Scan for the cell matching the given text and deliver its (X, Y) coordinate at center. 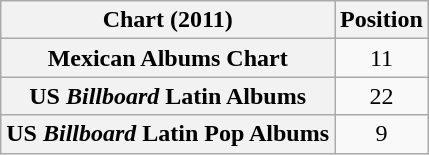
Position (382, 20)
Mexican Albums Chart (168, 58)
Chart (2011) (168, 20)
9 (382, 134)
22 (382, 96)
US Billboard Latin Albums (168, 96)
US Billboard Latin Pop Albums (168, 134)
11 (382, 58)
